Capture the cell that displays the provided text and extract its [X, Y] central coordinate. 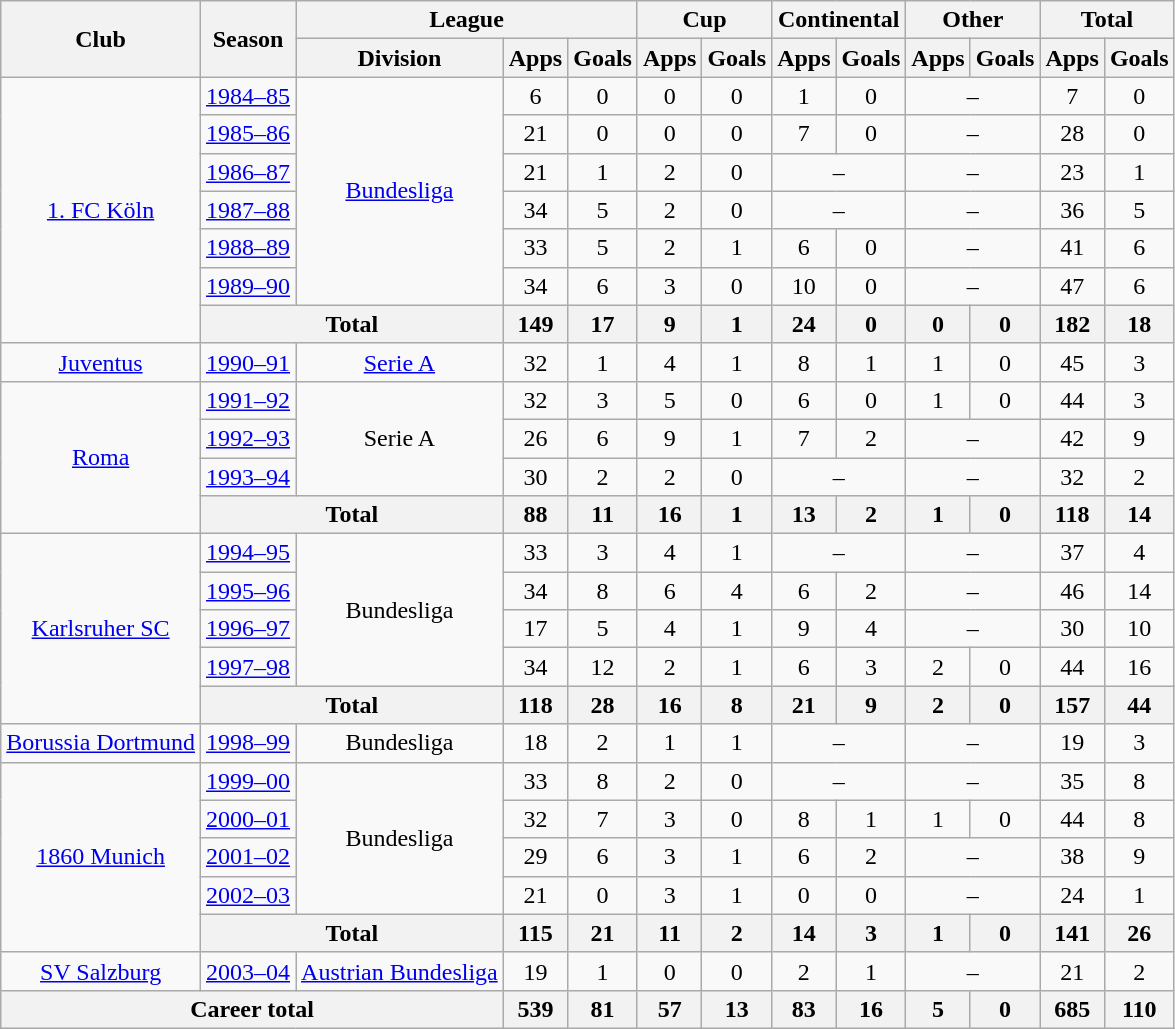
1993–94 [248, 477]
539 [535, 1009]
45 [1072, 362]
1995–96 [248, 591]
685 [1072, 1009]
2003–04 [248, 971]
141 [1072, 933]
35 [1072, 781]
Juventus [101, 362]
2001–02 [248, 857]
110 [1139, 1009]
League [467, 20]
115 [535, 933]
1996–97 [248, 629]
1999–00 [248, 781]
Austrian Bundesliga [400, 971]
1997–98 [248, 667]
Roma [101, 457]
1. FC Köln [101, 210]
36 [1072, 210]
Club [101, 39]
1860 Munich [101, 857]
Division [400, 58]
SV Salzburg [101, 971]
2000–01 [248, 819]
29 [535, 857]
1990–91 [248, 362]
Cup [704, 20]
Other [973, 20]
88 [535, 515]
1987–88 [248, 210]
Career total [252, 1009]
1989–90 [248, 286]
23 [1072, 172]
1985–86 [248, 134]
149 [535, 324]
83 [804, 1009]
38 [1072, 857]
42 [1072, 438]
12 [603, 667]
37 [1072, 553]
1986–87 [248, 172]
1994–95 [248, 553]
57 [669, 1009]
Continental [839, 20]
81 [603, 1009]
182 [1072, 324]
2002–03 [248, 895]
1992–93 [248, 438]
41 [1072, 248]
46 [1072, 591]
1988–89 [248, 248]
157 [1072, 705]
1998–99 [248, 743]
1991–92 [248, 400]
Borussia Dortmund [101, 743]
Karlsruher SC [101, 629]
47 [1072, 286]
1984–85 [248, 96]
Season [248, 39]
